Provide the (X, Y) coordinate of the cell's center where the given text is located.  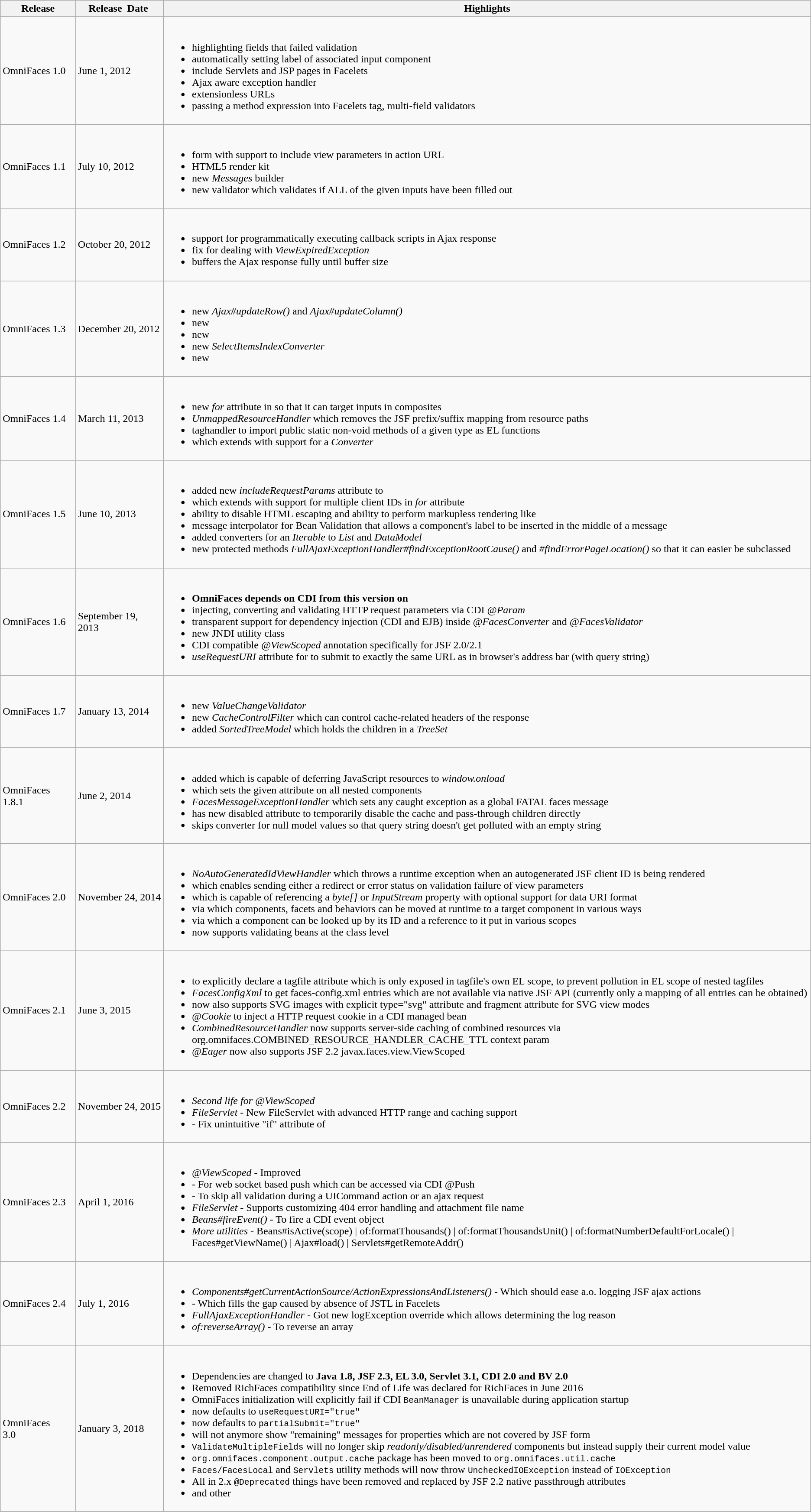
November 24, 2015 (120, 1106)
OmniFaces 1.6 (38, 622)
OmniFaces 2.1 (38, 1010)
OmniFaces 1.1 (38, 166)
OmniFaces 1.8.1 (38, 795)
June 1, 2012 (120, 71)
November 24, 2014 (120, 897)
June 2, 2014 (120, 795)
July 10, 2012 (120, 166)
OmniFaces 2.4 (38, 1304)
December 20, 2012 (120, 328)
OmniFaces 1.2 (38, 244)
OmniFaces 2.3 (38, 1202)
April 1, 2016 (120, 1202)
Second life for @ViewScopedFileServlet - New FileServlet with advanced HTTP range and caching support - Fix unintuitive "if" attribute of (487, 1106)
January 13, 2014 (120, 711)
new Ajax#updateRow() and Ajax#updateColumn()new new new SelectItemsIndexConverternew (487, 328)
October 20, 2012 (120, 244)
OmniFaces 1.5 (38, 514)
OmniFaces 2.0 (38, 897)
OmniFaces 1.7 (38, 711)
OmniFaces 1.4 (38, 418)
Highlights (487, 9)
June 3, 2015 (120, 1010)
January 3, 2018 (120, 1428)
OmniFaces3.0 (38, 1428)
July 1, 2016 (120, 1304)
OmniFaces 1.3 (38, 328)
Release Date (120, 9)
June 10, 2013 (120, 514)
OmniFaces 1.0 (38, 71)
March 11, 2013 (120, 418)
OmniFaces 2.2 (38, 1106)
September 19, 2013 (120, 622)
Release (38, 9)
